Scan for the cell matching the given text and deliver its [X, Y] coordinate at center. 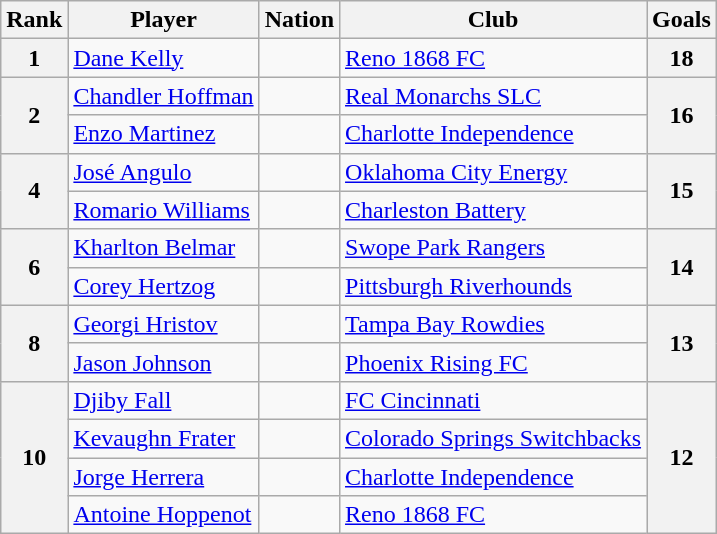
16 [682, 115]
Enzo Martinez [164, 134]
Pittsburgh Riverhounds [494, 286]
Georgi Hristov [164, 324]
Jorge Herrera [164, 477]
Oklahoma City Energy [494, 172]
12 [682, 457]
Player [164, 20]
Nation [299, 20]
10 [34, 457]
Colorado Springs Switchbacks [494, 438]
José Angulo [164, 172]
Jason Johnson [164, 362]
Phoenix Rising FC [494, 362]
Charleston Battery [494, 210]
Romario Williams [164, 210]
Chandler Hoffman [164, 96]
Rank [34, 20]
18 [682, 58]
Corey Hertzog [164, 286]
14 [682, 267]
4 [34, 191]
Swope Park Rangers [494, 248]
6 [34, 267]
13 [682, 343]
Antoine Hoppenot [164, 515]
2 [34, 115]
FC Cincinnati [494, 400]
Kharlton Belmar [164, 248]
1 [34, 58]
Real Monarchs SLC [494, 96]
Kevaughn Frater [164, 438]
Club [494, 20]
Goals [682, 20]
Djiby Fall [164, 400]
8 [34, 343]
Tampa Bay Rowdies [494, 324]
15 [682, 191]
Dane Kelly [164, 58]
